Search for the cell housing the specified text and yield its [x, y] center coordinate. 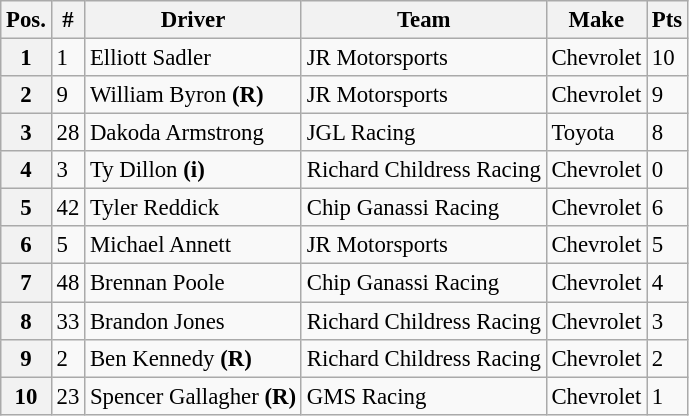
Brandon Jones [194, 321]
Elliott Sadler [194, 58]
23 [68, 396]
Team [424, 20]
Make [596, 20]
48 [68, 283]
JGL Racing [424, 133]
Toyota [596, 133]
Brennan Poole [194, 283]
Pos. [26, 20]
33 [68, 321]
Spencer Gallagher (R) [194, 396]
Ben Kennedy (R) [194, 358]
Pts [668, 20]
Driver [194, 20]
William Byron (R) [194, 95]
0 [668, 170]
Dakoda Armstrong [194, 133]
Ty Dillon (i) [194, 170]
28 [68, 133]
Michael Annett [194, 245]
7 [26, 283]
Tyler Reddick [194, 208]
# [68, 20]
42 [68, 208]
GMS Racing [424, 396]
